Output the (x, y) coordinate of the center of the cell containing the given text.  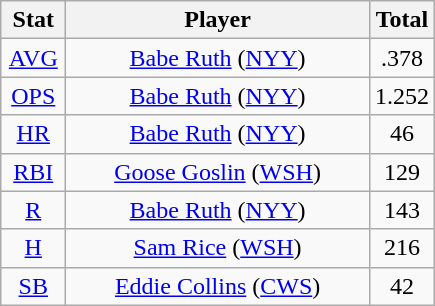
46 (402, 134)
R (34, 210)
Goose Goslin (WSH) (218, 172)
129 (402, 172)
Stat (34, 20)
SB (34, 286)
Total (402, 20)
AVG (34, 58)
143 (402, 210)
.378 (402, 58)
Eddie Collins (CWS) (218, 286)
H (34, 248)
HR (34, 134)
Player (218, 20)
RBI (34, 172)
216 (402, 248)
42 (402, 286)
Sam Rice (WSH) (218, 248)
1.252 (402, 96)
OPS (34, 96)
